Return the [X, Y] coordinate for the center point of the cell that contains the specified text.  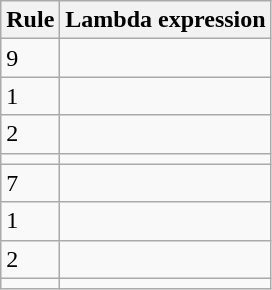
7 [30, 183]
9 [30, 58]
Rule [30, 20]
Lambda expression [166, 20]
